Pinpoint the cell where the given text exists, returning its (x, y) midpoint coordinate. 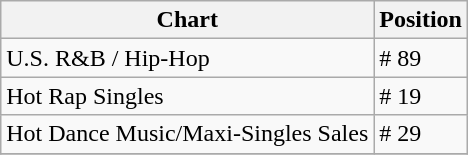
U.S. R&B / Hip-Hop (188, 58)
# 19 (421, 96)
Position (421, 20)
Chart (188, 20)
Hot Dance Music/Maxi-Singles Sales (188, 134)
# 29 (421, 134)
Hot Rap Singles (188, 96)
# 89 (421, 58)
